Provide the [X, Y] coordinate of the cell's center where the given text is located.  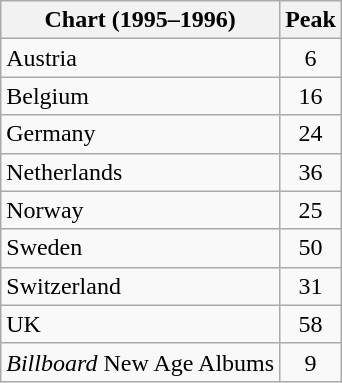
Germany [140, 134]
24 [311, 134]
UK [140, 324]
Austria [140, 58]
9 [311, 362]
Norway [140, 210]
50 [311, 248]
16 [311, 96]
Sweden [140, 248]
Netherlands [140, 172]
36 [311, 172]
Chart (1995–1996) [140, 20]
31 [311, 286]
Belgium [140, 96]
58 [311, 324]
Switzerland [140, 286]
Peak [311, 20]
Billboard New Age Albums [140, 362]
6 [311, 58]
25 [311, 210]
